Provide the (X, Y) coordinate of the cell's center where the given text is located.  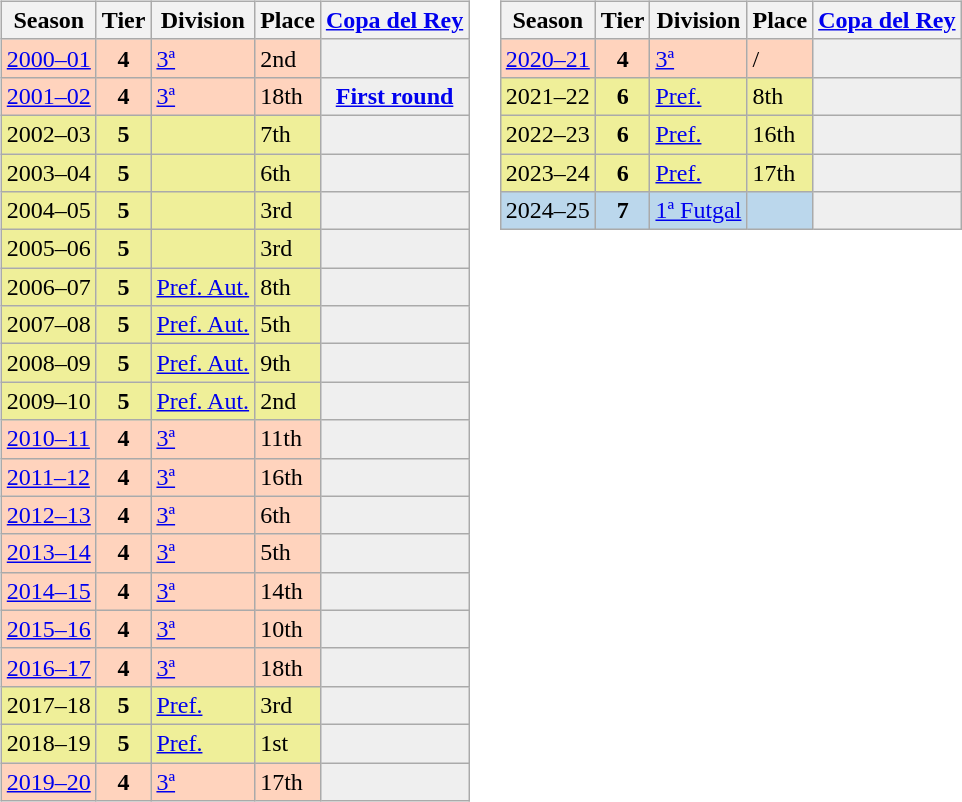
2020–21 (548, 58)
/ (780, 58)
2009–10 (48, 401)
2018–19 (48, 743)
1ª Futgal (698, 211)
10th (288, 629)
2001–02 (48, 96)
2024–25 (548, 211)
9th (288, 363)
2004–05 (48, 211)
2007–08 (48, 325)
2010–11 (48, 439)
2012–13 (48, 515)
2021–22 (548, 96)
2000–01 (48, 58)
2008–09 (48, 363)
2019–20 (48, 781)
First round (394, 96)
1st (288, 743)
2023–24 (548, 173)
2015–16 (48, 629)
2006–07 (48, 287)
2003–04 (48, 173)
7 (622, 211)
2011–12 (48, 477)
14th (288, 591)
2013–14 (48, 553)
2022–23 (548, 134)
2005–06 (48, 249)
11th (288, 439)
2017–18 (48, 705)
2002–03 (48, 134)
2014–15 (48, 591)
2016–17 (48, 667)
7th (288, 134)
